Determine the (x, y) coordinate at the center of the cell enclosing the given text.  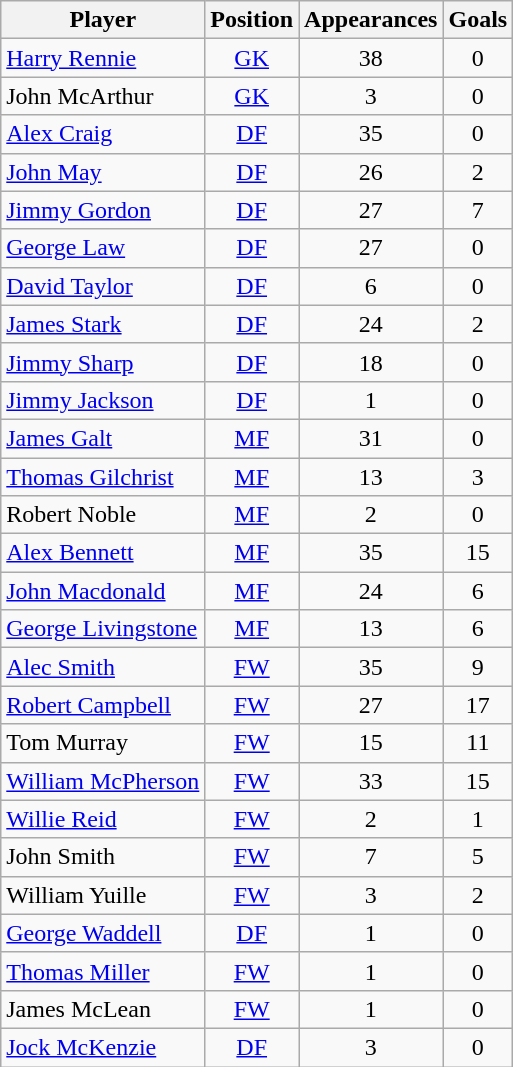
George Livingstone (103, 629)
33 (371, 781)
Position (252, 20)
5 (478, 857)
26 (371, 172)
17 (478, 705)
Alec Smith (103, 667)
John May (103, 172)
Player (103, 20)
Jimmy Gordon (103, 210)
Robert Campbell (103, 705)
Jimmy Sharp (103, 362)
Alex Bennett (103, 553)
John McArthur (103, 96)
9 (478, 667)
11 (478, 743)
Jimmy Jackson (103, 400)
18 (371, 362)
John Macdonald (103, 591)
James McLean (103, 1009)
Appearances (371, 20)
Thomas Gilchrist (103, 477)
William McPherson (103, 781)
Thomas Miller (103, 971)
George Law (103, 248)
William Yuille (103, 895)
31 (371, 438)
38 (371, 58)
George Waddell (103, 933)
David Taylor (103, 286)
Tom Murray (103, 743)
Jock McKenzie (103, 1047)
John Smith (103, 857)
James Galt (103, 438)
Harry Rennie (103, 58)
Goals (478, 20)
Willie Reid (103, 819)
Robert Noble (103, 515)
James Stark (103, 324)
Alex Craig (103, 134)
